Find where the given text appears and provide that cell's center as [X, Y] coordinate. 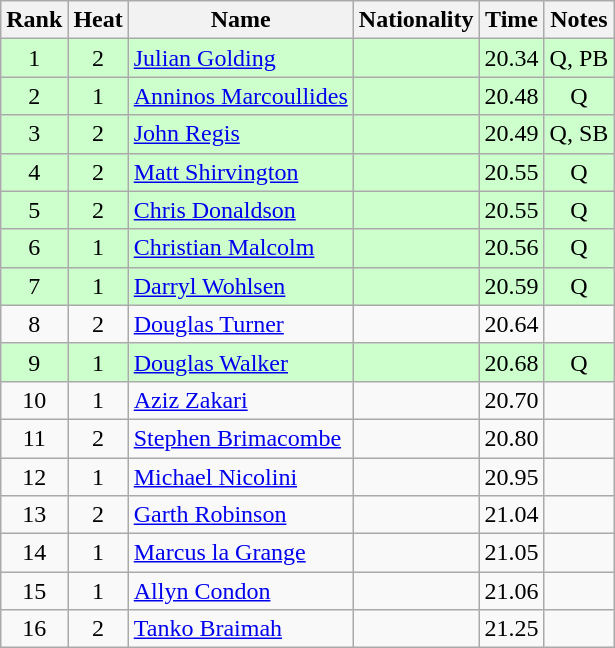
7 [34, 286]
Q, SB [579, 134]
5 [34, 210]
Christian Malcolm [240, 248]
20.48 [512, 96]
3 [34, 134]
Nationality [416, 20]
Aziz Zakari [240, 400]
20.68 [512, 362]
20.64 [512, 324]
11 [34, 438]
20.56 [512, 248]
10 [34, 400]
Anninos Marcoullides [240, 96]
Time [512, 20]
Marcus la Grange [240, 553]
6 [34, 248]
Name [240, 20]
12 [34, 477]
Julian Golding [240, 58]
Douglas Walker [240, 362]
21.25 [512, 629]
Rank [34, 20]
21.04 [512, 515]
20.95 [512, 477]
Tanko Braimah [240, 629]
Douglas Turner [240, 324]
20.80 [512, 438]
21.06 [512, 591]
Michael Nicolini [240, 477]
Chris Donaldson [240, 210]
John Regis [240, 134]
20.34 [512, 58]
Stephen Brimacombe [240, 438]
Matt Shirvington [240, 172]
Heat [98, 20]
Q, PB [579, 58]
4 [34, 172]
8 [34, 324]
9 [34, 362]
Allyn Condon [240, 591]
13 [34, 515]
20.49 [512, 134]
21.05 [512, 553]
20.70 [512, 400]
Garth Robinson [240, 515]
20.59 [512, 286]
Notes [579, 20]
Darryl Wohlsen [240, 286]
15 [34, 591]
14 [34, 553]
16 [34, 629]
